Detect which cell encompasses the target text, then output its (X, Y) center coordinate. 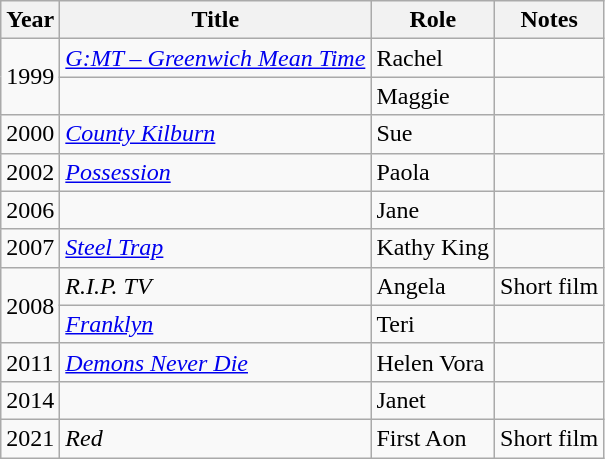
2002 (30, 172)
Sue (433, 134)
Rachel (433, 58)
Red (216, 438)
First Aon (433, 438)
2008 (30, 305)
Paola (433, 172)
Notes (550, 20)
Possession (216, 172)
2000 (30, 134)
Franklyn (216, 324)
Title (216, 20)
Helen Vora (433, 362)
Jane (433, 210)
Year (30, 20)
R.I.P. TV (216, 286)
Kathy King (433, 248)
County Kilburn (216, 134)
2007 (30, 248)
2021 (30, 438)
Janet (433, 400)
2011 (30, 362)
Angela (433, 286)
Demons Never Die (216, 362)
2006 (30, 210)
1999 (30, 77)
G:MT – Greenwich Mean Time (216, 58)
Maggie (433, 96)
Steel Trap (216, 248)
Role (433, 20)
2014 (30, 400)
Teri (433, 324)
